For the text-containing cell, return its midpoint in [x, y] coordinate format. 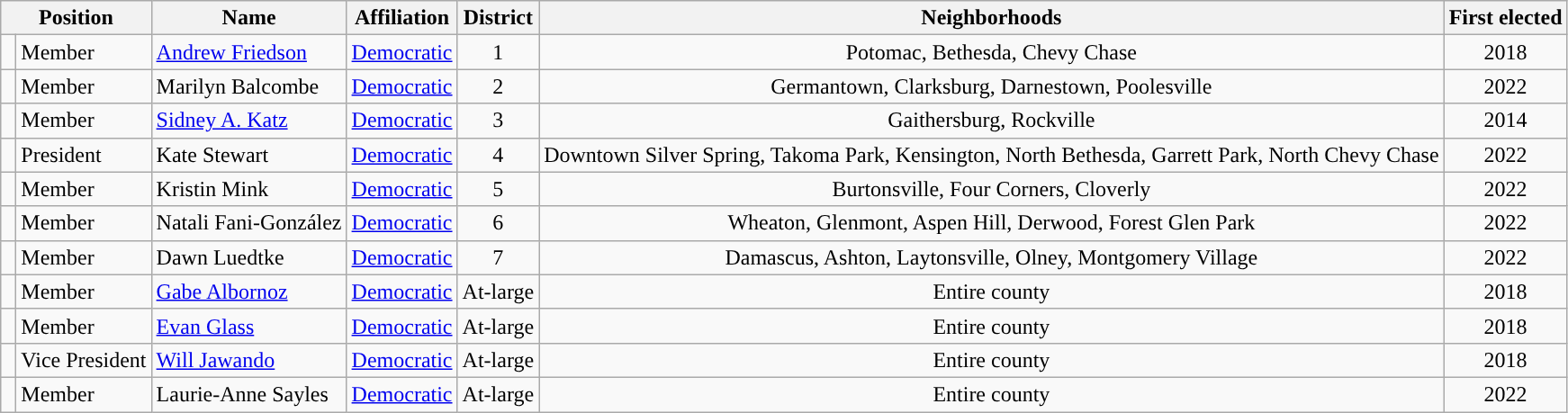
4 [499, 155]
Affiliation [401, 18]
Potomac, Bethesda, Chevy Chase [992, 52]
Kristin Mink [248, 189]
Burtonsville, Four Corners, Cloverly [992, 189]
Neighborhoods [992, 18]
Wheaton, Glenmont, Aspen Hill, Derwood, Forest Glen Park [992, 223]
5 [499, 189]
Kate Stewart [248, 155]
7 [499, 257]
Evan Glass [248, 326]
Damascus, Ashton, Laytonsville, Olney, Montgomery Village [992, 257]
District [499, 18]
3 [499, 121]
Sidney A. Katz [248, 121]
Natali Fani-González [248, 223]
Marilyn Balcombe [248, 86]
Name [248, 18]
Dawn Luedtke [248, 257]
1 [499, 52]
Will Jawando [248, 360]
2014 [1505, 121]
Gabe Albornoz [248, 292]
First elected [1505, 18]
2 [499, 86]
Gaithersburg, Rockville [992, 121]
6 [499, 223]
Downtown Silver Spring, Takoma Park, Kensington, North Bethesda, Garrett Park, North Chevy Chase [992, 155]
Laurie-Anne Sayles [248, 394]
Vice President [84, 360]
Germantown, Clarksburg, Darnestown, Poolesville [992, 86]
Position [76, 18]
President [84, 155]
Andrew Friedson [248, 52]
